Return the (x, y) coordinate for the center point of the cell that contains the specified text.  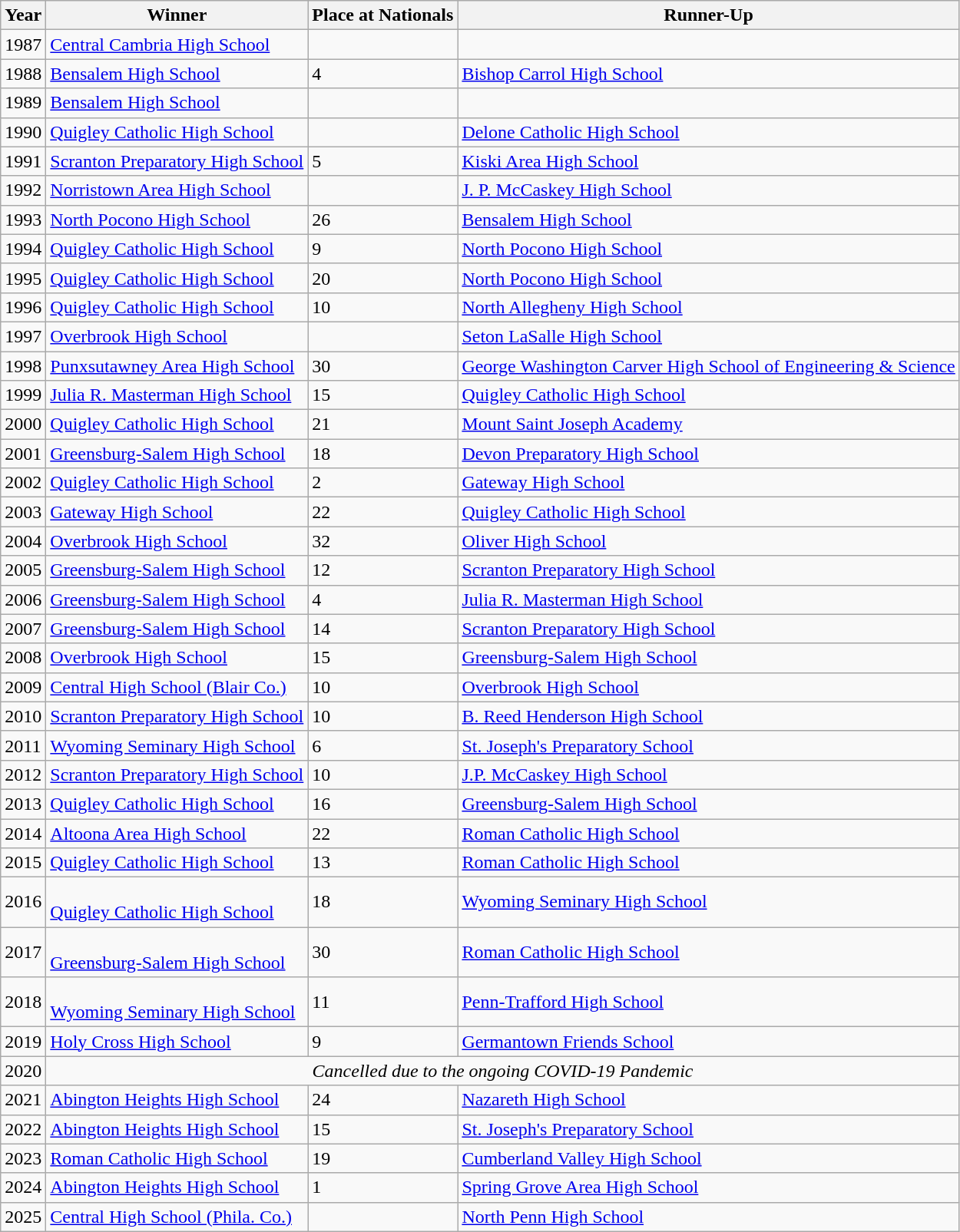
Oliver High School (708, 541)
1994 (23, 249)
1995 (23, 278)
1999 (23, 395)
Mount Saint Joseph Academy (708, 424)
Central High School (Blair Co.) (177, 687)
5 (382, 161)
1987 (23, 45)
16 (382, 804)
J.P. McCaskey High School (708, 775)
Spring Grove Area High School (708, 1187)
2000 (23, 424)
North Allegheny High School (708, 307)
2023 (23, 1158)
Place at Nationals (382, 15)
2014 (23, 833)
2017 (23, 952)
Nazareth High School (708, 1100)
Punxsutawney Area High School (177, 366)
2018 (23, 1002)
Cancelled due to the ongoing COVID-19 Pandemic (502, 1071)
6 (382, 745)
2005 (23, 570)
1997 (23, 336)
Year (23, 15)
Norristown Area High School (177, 190)
Germantown Friends School (708, 1042)
2006 (23, 599)
2022 (23, 1129)
2008 (23, 658)
19 (382, 1158)
2025 (23, 1217)
2 (382, 483)
11 (382, 1002)
Central High School (Phila. Co.) (177, 1217)
2003 (23, 512)
Delone Catholic High School (708, 132)
13 (382, 863)
North Penn High School (708, 1217)
14 (382, 629)
B. Reed Henderson High School (708, 716)
Bishop Carrol High School (708, 74)
Penn-Trafford High School (708, 1002)
1990 (23, 132)
2019 (23, 1042)
2007 (23, 629)
21 (382, 424)
Cumberland Valley High School (708, 1158)
1988 (23, 74)
1993 (23, 220)
2020 (23, 1071)
Devon Preparatory High School (708, 454)
2015 (23, 863)
1989 (23, 103)
Holy Cross High School (177, 1042)
32 (382, 541)
2009 (23, 687)
Seton LaSalle High School (708, 336)
20 (382, 278)
J. P. McCaskey High School (708, 190)
Central Cambria High School (177, 45)
1998 (23, 366)
2001 (23, 454)
1996 (23, 307)
2021 (23, 1100)
2012 (23, 775)
2013 (23, 804)
Altoona Area High School (177, 833)
Kiski Area High School (708, 161)
2010 (23, 716)
Winner (177, 15)
2016 (23, 903)
26 (382, 220)
George Washington Carver High School of Engineering & Science (708, 366)
1 (382, 1187)
12 (382, 570)
24 (382, 1100)
2004 (23, 541)
1992 (23, 190)
2002 (23, 483)
2024 (23, 1187)
2011 (23, 745)
1991 (23, 161)
Runner-Up (708, 15)
